Identify which cell holds the provided text, then report its [X, Y] central coordinate. 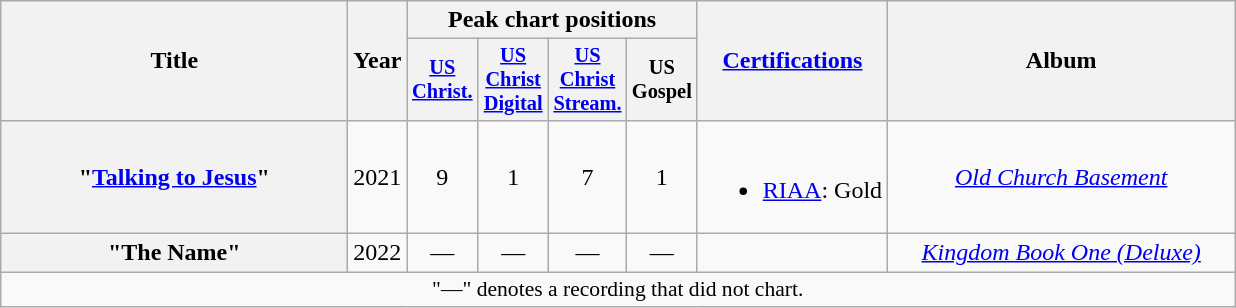
"—" denotes a recording that did not chart. [618, 290]
Peak chart positions [552, 20]
USChrist. [442, 80]
Old Church Basement [1062, 176]
"The Name" [174, 253]
USChristStream. [588, 80]
USGospel [662, 80]
RIAA: Gold [792, 176]
9 [442, 176]
"Talking to Jesus" [174, 176]
Title [174, 61]
Certifications [792, 61]
7 [588, 176]
2021 [378, 176]
Kingdom Book One (Deluxe) [1062, 253]
2022 [378, 253]
Album [1062, 61]
USChristDigital [514, 80]
Year [378, 61]
